Determine the (x, y) coordinate at the center of the cell enclosing the given text.  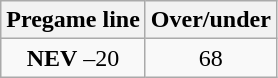
68 (210, 58)
Over/under (210, 20)
NEV –20 (74, 58)
Pregame line (74, 20)
